Scan for the cell matching the given text and deliver its [X, Y] coordinate at center. 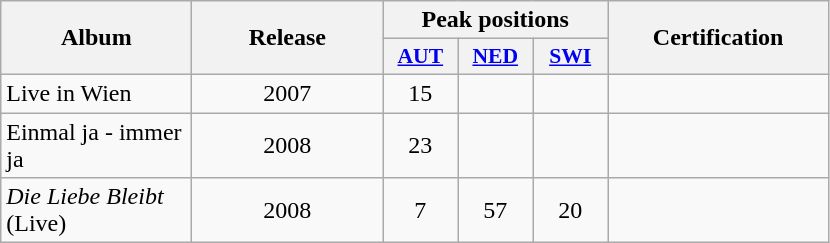
15 [420, 93]
Live in Wien [96, 93]
Certification [718, 38]
Die Liebe Bleibt (Live) [96, 210]
20 [570, 210]
Release [288, 38]
NED [496, 57]
2007 [288, 93]
57 [496, 210]
Album [96, 38]
Einmal ja - immer ja [96, 144]
AUT [420, 57]
SWI [570, 57]
7 [420, 210]
23 [420, 144]
Peak positions [496, 20]
